Pinpoint the cell where the given text exists, returning its [X, Y] midpoint coordinate. 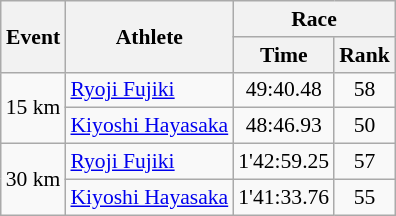
1'41:33.76 [284, 197]
49:40.48 [284, 90]
58 [364, 90]
Race [314, 19]
Event [34, 36]
50 [364, 126]
30 km [34, 180]
15 km [34, 108]
Athlete [149, 36]
48:46.93 [284, 126]
55 [364, 197]
Rank [364, 55]
1'42:59.25 [284, 162]
57 [364, 162]
Time [284, 55]
